Output the [X, Y] coordinate of the center of the cell containing the given text.  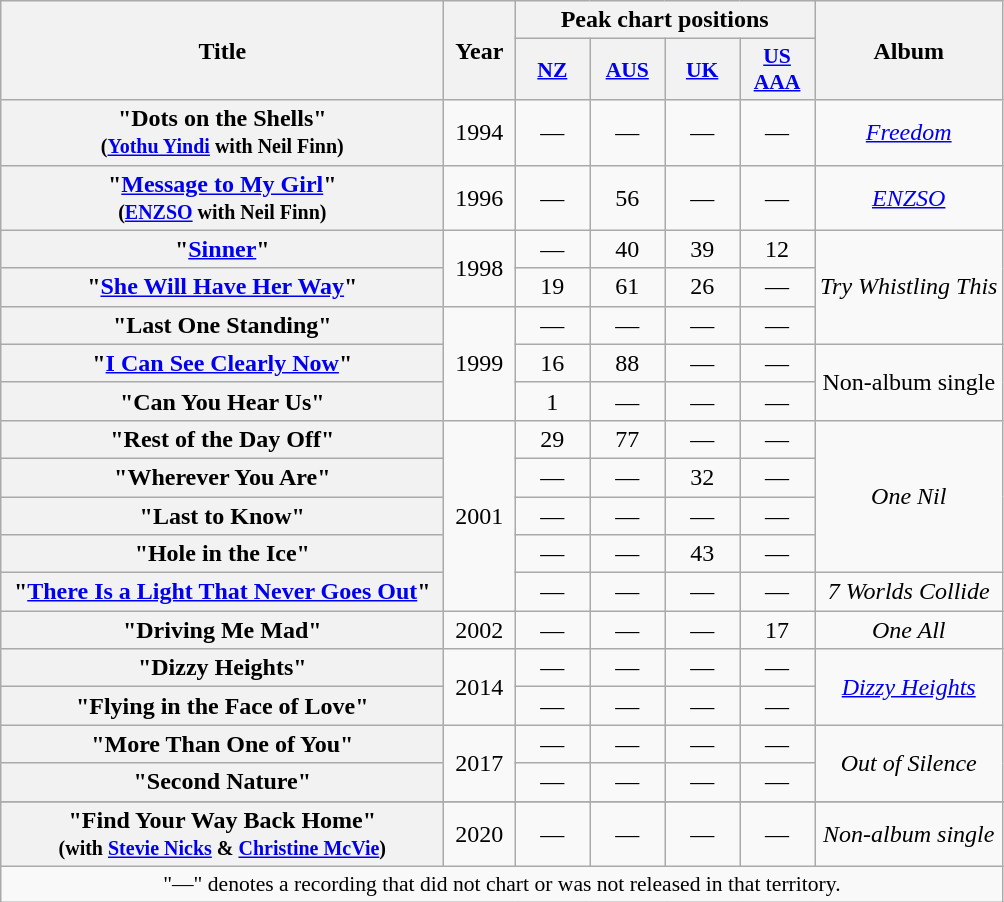
"Flying in the Face of Love" [222, 706]
"Dots on the Shells"(Yothu Yindi with Neil Finn) [222, 132]
One All [908, 630]
"Sinner" [222, 249]
Title [222, 50]
"Second Nature" [222, 782]
2014 [480, 687]
"There Is a Light That Never Goes Out" [222, 592]
"Can You Hear Us" [222, 401]
AUS [628, 70]
1 [552, 401]
1996 [480, 198]
Out of Silence [908, 763]
Freedom [908, 132]
32 [702, 477]
Dizzy Heights [908, 687]
NZ [552, 70]
77 [628, 439]
2002 [480, 630]
2017 [480, 763]
"Dizzy Heights" [222, 668]
1994 [480, 132]
16 [552, 363]
"Message to My Girl"(ENZSO with Neil Finn) [222, 198]
Try Whistling This [908, 287]
Year [480, 50]
One Nil [908, 496]
Peak chart positions [665, 20]
88 [628, 363]
US AAA [778, 70]
17 [778, 630]
"Last One Standing" [222, 325]
19 [552, 287]
2001 [480, 515]
1999 [480, 363]
UK [702, 70]
7 Worlds Collide [908, 592]
"I Can See Clearly Now" [222, 363]
Album [908, 50]
12 [778, 249]
"Wherever You Are" [222, 477]
"Find Your Way Back Home"(with Stevie Nicks & Christine McVie) [222, 834]
56 [628, 198]
1998 [480, 268]
"—" denotes a recording that did not chart or was not released in that territory. [502, 884]
61 [628, 287]
"Driving Me Mad" [222, 630]
39 [702, 249]
26 [702, 287]
43 [702, 554]
ENZSO [908, 198]
29 [552, 439]
"Rest of the Day Off" [222, 439]
"She Will Have Her Way" [222, 287]
"Last to Know" [222, 515]
"Hole in the Ice" [222, 554]
"More Than One of You" [222, 744]
40 [628, 249]
2020 [480, 834]
